Provide the [X, Y] coordinate of the cell's center where the given text is located.  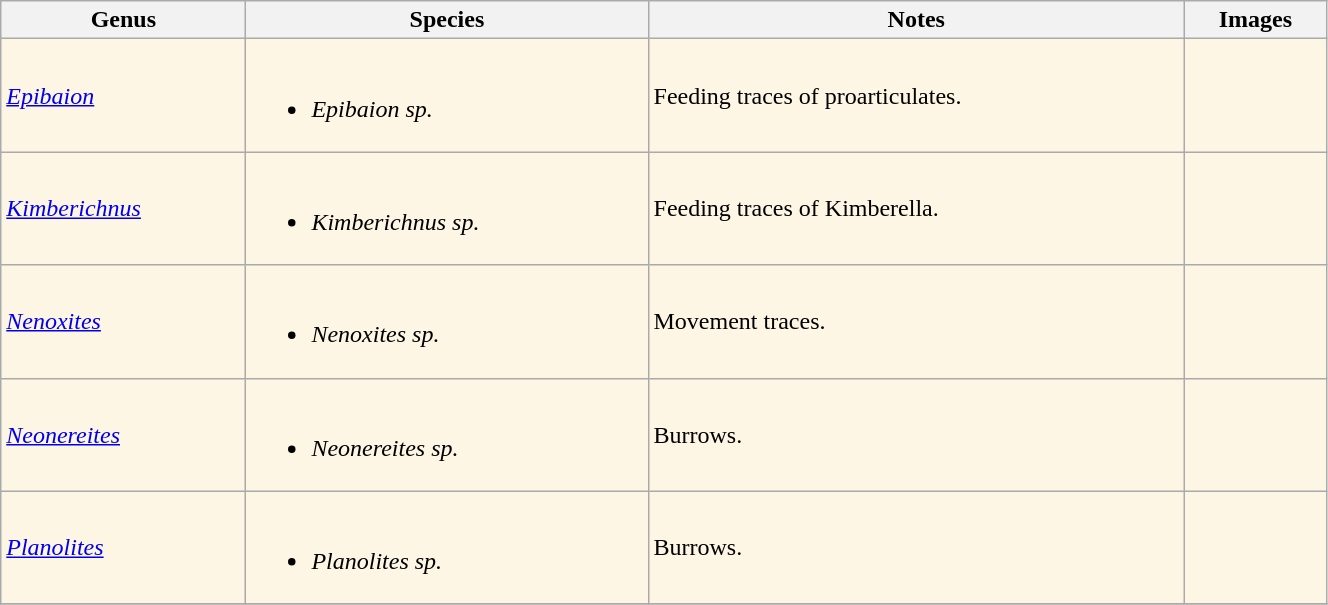
Kimberichnus sp. [447, 208]
Epibaion [124, 96]
Epibaion sp. [447, 96]
Nenoxites [124, 322]
Genus [124, 20]
Planolites [124, 548]
Nenoxites sp. [447, 322]
Notes [916, 20]
Movement traces. [916, 322]
Planolites sp. [447, 548]
Kimberichnus [124, 208]
Feeding traces of proarticulates. [916, 96]
Images [1255, 20]
Feeding traces of Kimberella. [916, 208]
Neonereites [124, 434]
Species [447, 20]
Neonereites sp. [447, 434]
